Search for the cell housing the specified text and yield its (x, y) center coordinate. 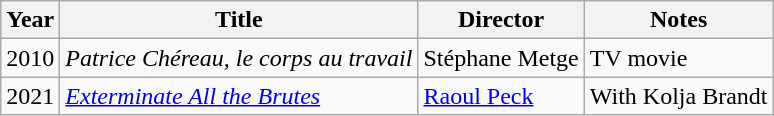
Notes (678, 20)
TV movie (678, 58)
Title (239, 20)
Raoul Peck (501, 96)
With Kolja Brandt (678, 96)
Exterminate All the Brutes (239, 96)
Year (30, 20)
2010 (30, 58)
Director (501, 20)
Patrice Chéreau, le corps au travail (239, 58)
Stéphane Metge (501, 58)
2021 (30, 96)
